Determine the [x, y] coordinate at the center of the cell enclosing the given text.  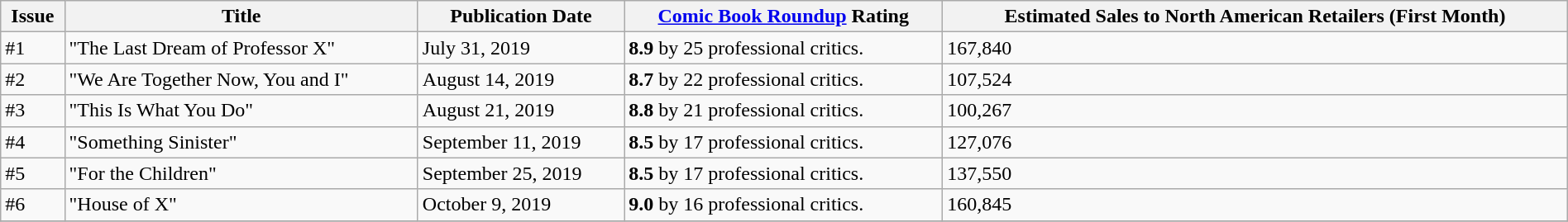
#6 [33, 205]
8.7 by 22 professional critics. [784, 79]
#3 [33, 111]
Comic Book Roundup Rating [784, 17]
#4 [33, 142]
8.8 by 21 professional critics. [784, 111]
Title [241, 17]
"For the Children" [241, 173]
Publication Date [521, 17]
Estimated Sales to North American Retailers (First Month) [1255, 17]
9.0 by 16 professional critics. [784, 205]
"This Is What You Do" [241, 111]
August 21, 2019 [521, 111]
August 14, 2019 [521, 79]
"Something Sinister" [241, 142]
137,550 [1255, 173]
107,524 [1255, 79]
September 11, 2019 [521, 142]
160,845 [1255, 205]
"The Last Dream of Professor X" [241, 48]
Issue [33, 17]
167,840 [1255, 48]
#1 [33, 48]
October 9, 2019 [521, 205]
#5 [33, 173]
100,267 [1255, 111]
"We Are Together Now, You and I" [241, 79]
"House of X" [241, 205]
July 31, 2019 [521, 48]
8.9 by 25 professional critics. [784, 48]
127,076 [1255, 142]
#2 [33, 79]
September 25, 2019 [521, 173]
